Return the (x, y) coordinate for the center point of the cell that contains the specified text.  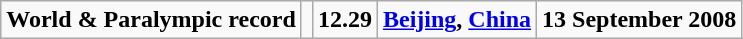
Beijing, China (456, 20)
World & Paralympic record (152, 20)
13 September 2008 (640, 20)
12.29 (344, 20)
